Return [x, y] of the center of cell containing provided text 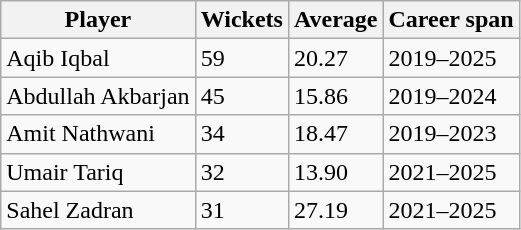
Wickets [242, 20]
Player [98, 20]
45 [242, 96]
2019–2025 [451, 58]
15.86 [336, 96]
Amit Nathwani [98, 134]
Sahel Zadran [98, 210]
27.19 [336, 210]
31 [242, 210]
59 [242, 58]
Average [336, 20]
32 [242, 172]
Abdullah Akbarjan [98, 96]
2019–2023 [451, 134]
2019–2024 [451, 96]
Career span [451, 20]
13.90 [336, 172]
34 [242, 134]
Aqib Iqbal [98, 58]
Umair Tariq [98, 172]
20.27 [336, 58]
18.47 [336, 134]
